Return (X, Y) of the center of cell containing provided text 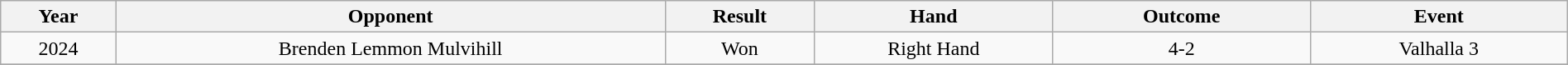
Opponent (390, 17)
Result (739, 17)
2024 (58, 48)
Outcome (1181, 17)
Year (58, 17)
Valhalla 3 (1439, 48)
Won (739, 48)
Hand (933, 17)
Right Hand (933, 48)
4-2 (1181, 48)
Event (1439, 17)
Brenden Lemmon Mulvihill (390, 48)
